Identify which cell holds the provided text, then report its (x, y) central coordinate. 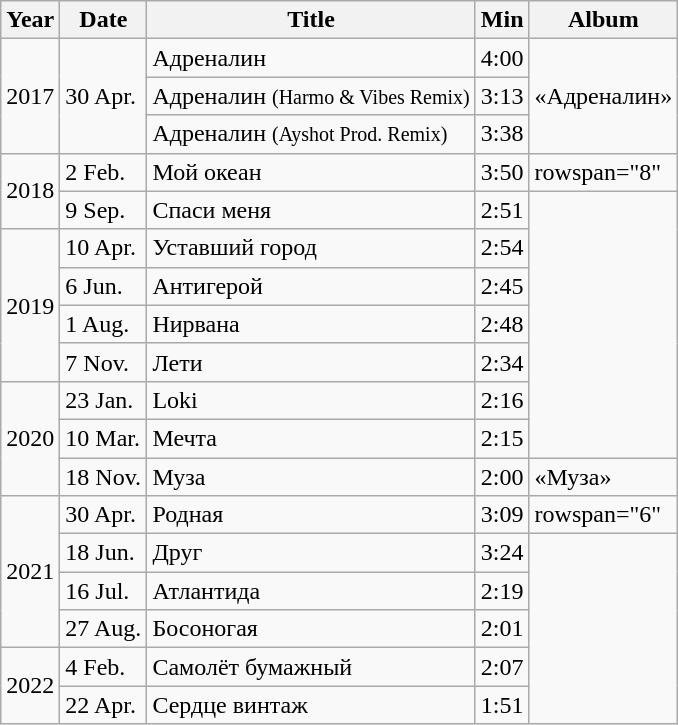
2:34 (502, 362)
Адреналин (Ayshot Prod. Remix) (311, 134)
2021 (30, 572)
rowspan="6" (604, 515)
10 Apr. (104, 248)
2:15 (502, 438)
Антигерой (311, 286)
2:45 (502, 286)
10 Mar. (104, 438)
2:16 (502, 400)
Album (604, 20)
2:00 (502, 477)
7 Nov. (104, 362)
Нирвана (311, 324)
2:07 (502, 667)
Уставший город (311, 248)
3:24 (502, 553)
Мечта (311, 438)
Min (502, 20)
22 Apr. (104, 705)
16 Jul. (104, 591)
Title (311, 20)
Лети (311, 362)
2:51 (502, 210)
Друг (311, 553)
«Муза» (604, 477)
Атлантида (311, 591)
3:09 (502, 515)
3:50 (502, 172)
Date (104, 20)
2020 (30, 438)
Адреналин (Harmo & Vibes Remix) (311, 96)
Адреналин (311, 58)
2:01 (502, 629)
Муза (311, 477)
2022 (30, 686)
2017 (30, 96)
2018 (30, 191)
23 Jan. (104, 400)
27 Aug. (104, 629)
Сердце винтаж (311, 705)
1 Aug. (104, 324)
3:38 (502, 134)
4 Feb. (104, 667)
Родная (311, 515)
2019 (30, 305)
6 Jun. (104, 286)
«Адреналин» (604, 96)
1:51 (502, 705)
2:48 (502, 324)
3:13 (502, 96)
Босоногая (311, 629)
18 Nov. (104, 477)
2:19 (502, 591)
Year (30, 20)
rowspan="8" (604, 172)
18 Jun. (104, 553)
2:54 (502, 248)
4:00 (502, 58)
Мой океан (311, 172)
Спаси меня (311, 210)
Самолёт бумажный (311, 667)
9 Sep. (104, 210)
2 Feb. (104, 172)
Loki (311, 400)
